Return (X, Y) of the center of cell containing provided text 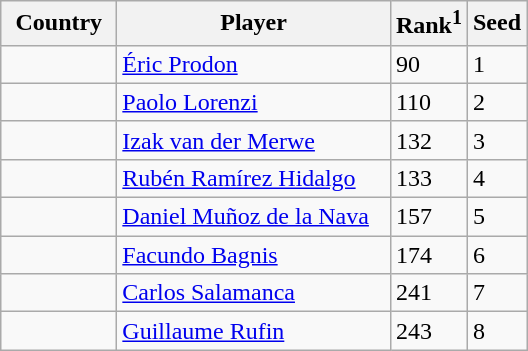
90 (428, 64)
110 (428, 102)
Guillaume Rufin (254, 331)
4 (496, 178)
Rank1 (428, 24)
3 (496, 140)
Seed (496, 24)
241 (428, 293)
132 (428, 140)
Daniel Muñoz de la Nava (254, 217)
174 (428, 255)
7 (496, 293)
5 (496, 217)
133 (428, 178)
Facundo Bagnis (254, 255)
Paolo Lorenzi (254, 102)
Carlos Salamanca (254, 293)
Player (254, 24)
Country (59, 24)
Rubén Ramírez Hidalgo (254, 178)
1 (496, 64)
8 (496, 331)
243 (428, 331)
Izak van der Merwe (254, 140)
6 (496, 255)
157 (428, 217)
2 (496, 102)
Éric Prodon (254, 64)
